Detect which cell encompasses the target text, then output its [X, Y] center coordinate. 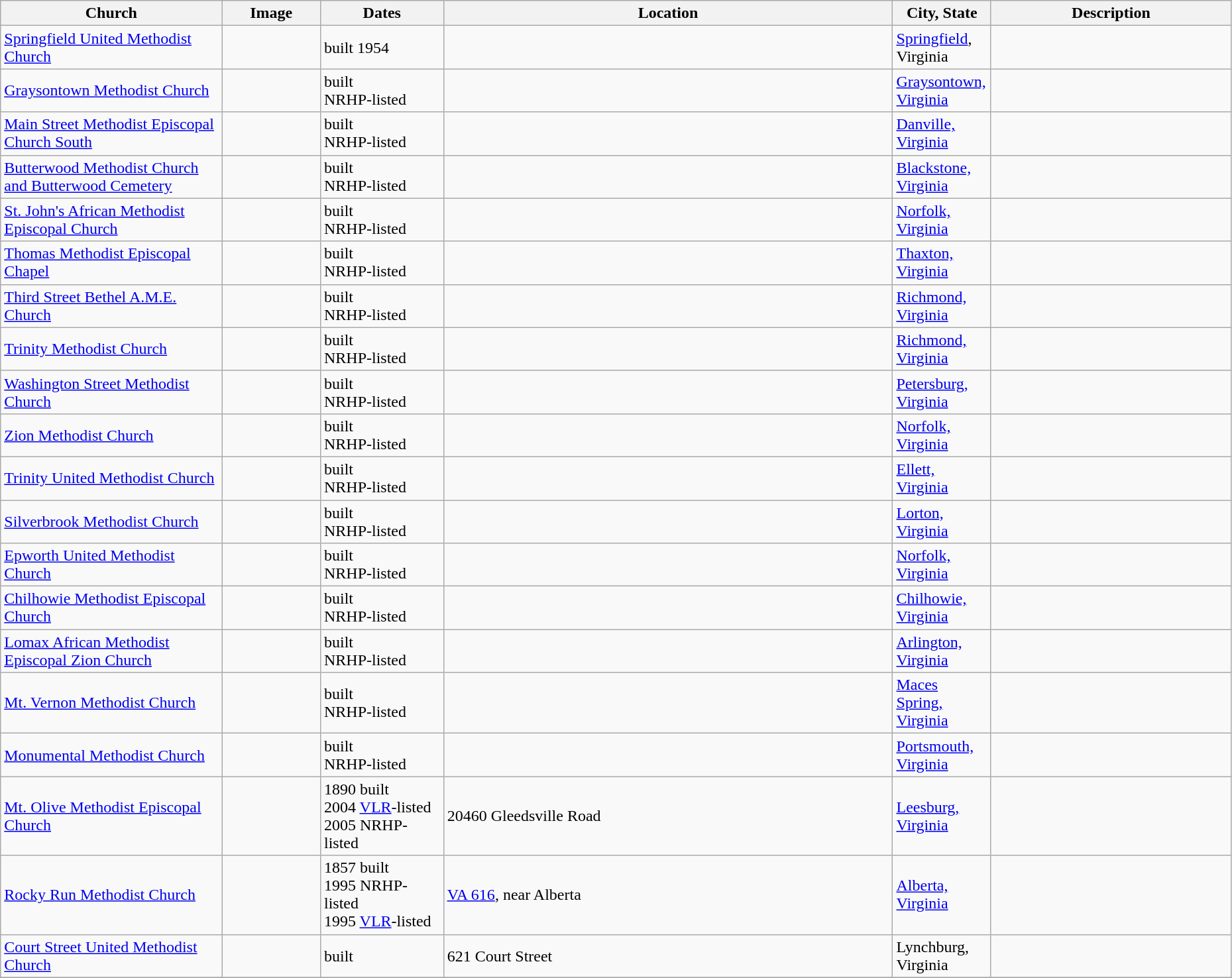
Leesburg, Virginia [942, 816]
Portsmouth, Virginia [942, 755]
Zion Methodist Church [111, 435]
Location [668, 13]
Blackstone, Virginia [942, 176]
1857 built1995 NRHP-listed1995 VLR-listed [382, 895]
Washington Street Methodist Church [111, 392]
Ellett, Virginia [942, 478]
Butterwood Methodist Church and Butterwood Cemetery [111, 176]
Springfield, Virginia [942, 48]
Lorton, Virginia [942, 521]
20460 Gleedsville Road [668, 816]
Church [111, 13]
Petersburg, Virginia [942, 392]
Thaxton, Virginia [942, 262]
Monumental Methodist Church [111, 755]
Graysontown Methodist Church [111, 90]
Danville, Virginia [942, 134]
Image [272, 13]
Thomas Methodist Episcopal Chapel [111, 262]
Epworth United Methodist Church [111, 565]
Trinity United Methodist Church [111, 478]
Maces Spring, Virginia [942, 703]
Dates [382, 13]
Lynchburg, Virginia [942, 955]
St. John's African Methodist Episcopal Church [111, 220]
Trinity Methodist Church [111, 349]
Mt. Olive Methodist Episcopal Church [111, 816]
Springfield United Methodist Church [111, 48]
Mt. Vernon Methodist Church [111, 703]
VA 616, near Alberta [668, 895]
Court Street United Methodist Church [111, 955]
Chilhowie, Virginia [942, 608]
Lomax African Methodist Episcopal Zion Church [111, 651]
City, State [942, 13]
Third Street Bethel A.M.E. Church [111, 306]
1890 built2004 VLR-listed2005 NRHP-listed [382, 816]
Description [1111, 13]
Silverbrook Methodist Church [111, 521]
built [382, 955]
Arlington, Virginia [942, 651]
Alberta, Virginia [942, 895]
Main Street Methodist Episcopal Church South [111, 134]
621 Court Street [668, 955]
Graysontown, Virginia [942, 90]
Chilhowie Methodist Episcopal Church [111, 608]
Rocky Run Methodist Church [111, 895]
built 1954 [382, 48]
